Pinpoint the cell where the given text exists, returning its [X, Y] midpoint coordinate. 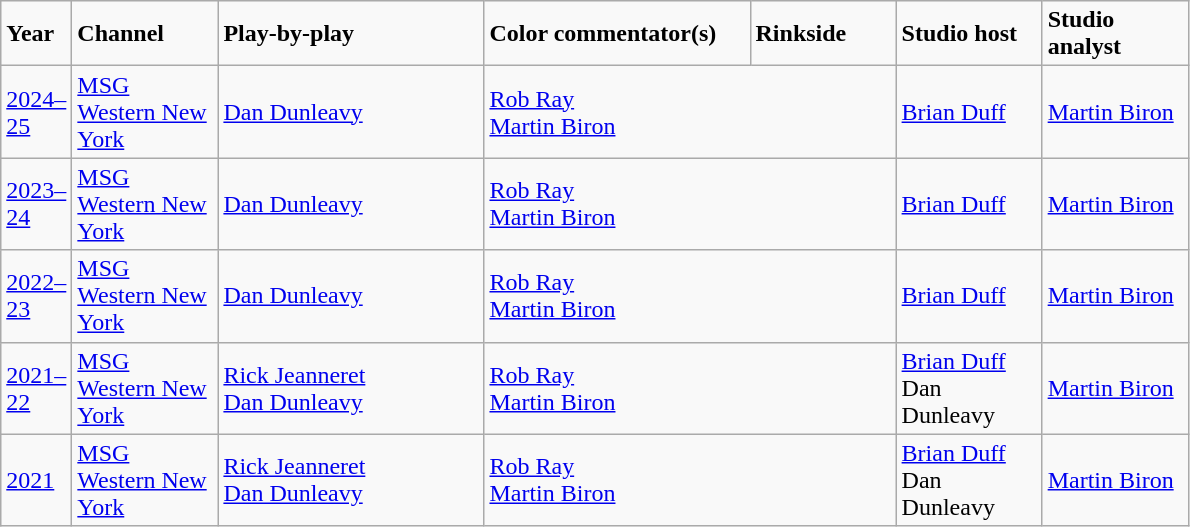
Year [36, 34]
Studio host [969, 34]
Play-by-play [351, 34]
Color commentator(s) [617, 34]
2022–23 [36, 296]
Rinkside [823, 34]
2021–22 [36, 388]
2023–24 [36, 204]
2021 [36, 480]
Channel [145, 34]
Studio analyst [1115, 34]
2024–25 [36, 112]
